Locate the cell with the specified text and output its (X, Y) center coordinate. 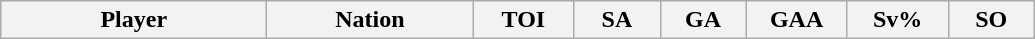
Player (134, 20)
TOI (524, 20)
Nation (370, 20)
GA (703, 20)
Sv% (898, 20)
SO (991, 20)
SA (617, 20)
GAA (796, 20)
